Return [x, y] of the center of cell containing provided text 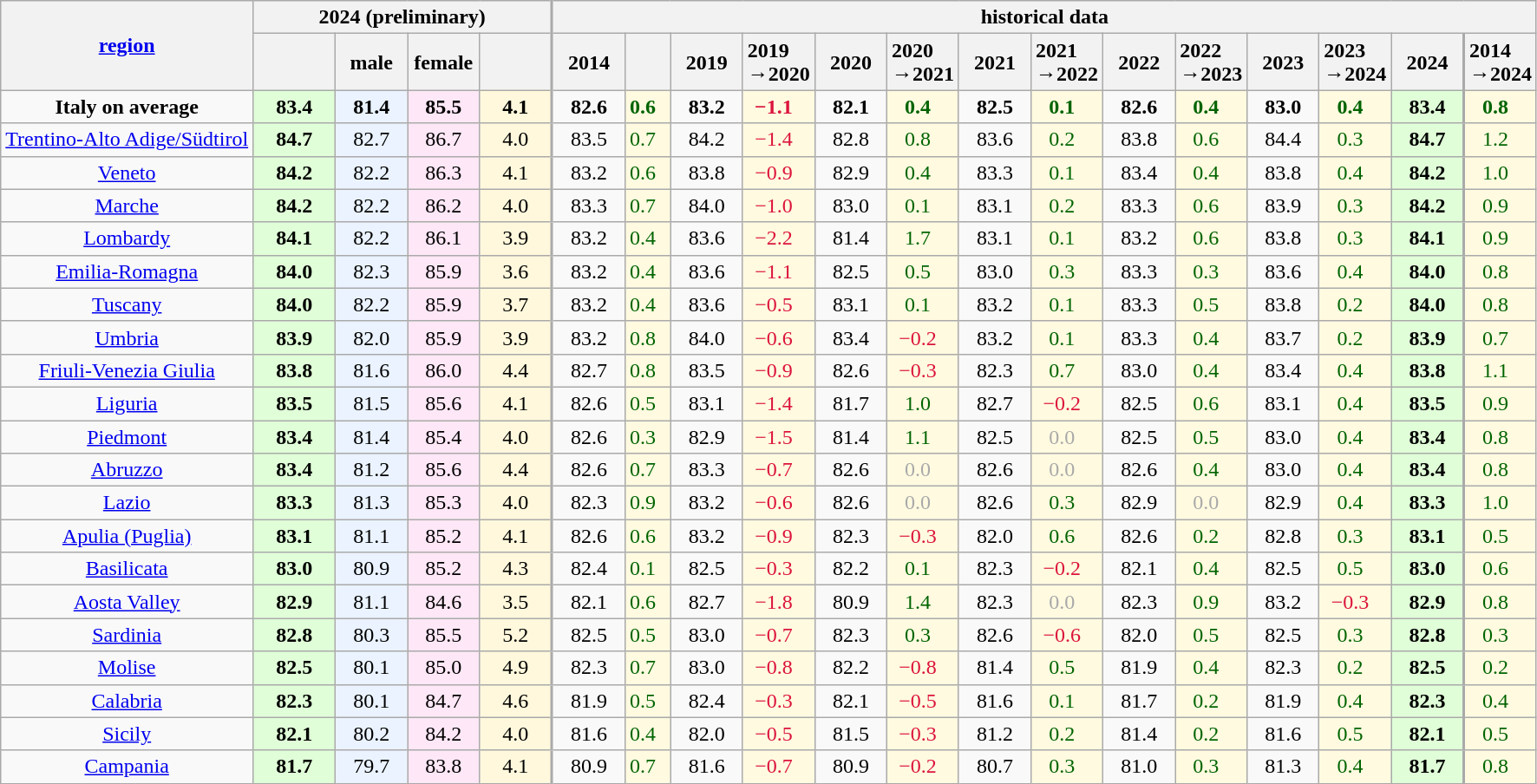
2014 [589, 62]
2023 [1284, 62]
2023→2024 [1355, 62]
Basilicata [127, 569]
86.3 [444, 173]
79.7 [371, 767]
Sardinia [127, 635]
2022→2023 [1211, 62]
Friuli-Venezia Giulia [127, 370]
Marche [127, 206]
Abruzzo [127, 470]
Italy on average [127, 107]
85.3 [444, 503]
Umbria [127, 337]
−1.0 [779, 206]
historical data [1044, 17]
male [371, 62]
86.1 [444, 238]
Emilia-Romagna [127, 271]
86.7 [444, 140]
region [127, 45]
2021→2022 [1067, 62]
Tuscany [127, 304]
Aosta Valley [127, 602]
1.2 [1501, 140]
Apulia (Puglia) [127, 536]
Lombardy [127, 238]
2020 [850, 62]
2021 [994, 62]
83.7 [1284, 337]
Lazio [127, 503]
81.0 [1140, 767]
1.7 [923, 238]
−1.5 [779, 436]
80.7 [994, 767]
2019 [706, 62]
85.4 [444, 436]
86.0 [444, 370]
−2.2 [779, 238]
Liguria [127, 403]
3.7 [516, 304]
4.6 [516, 701]
Sicily [127, 734]
80.2 [371, 734]
3.6 [516, 271]
84.6 [444, 602]
2020→2021 [923, 62]
Veneto [127, 173]
80.3 [371, 635]
3.5 [516, 602]
2024 (preliminary) [402, 17]
Trentino-Alto Adige/Südtirol [127, 140]
Campania [127, 767]
1.4 [923, 602]
4.3 [516, 569]
2022 [1140, 62]
4.9 [516, 668]
female [444, 62]
2024 [1428, 62]
86.2 [444, 206]
Piedmont [127, 436]
2019→2020 [779, 62]
85.0 [444, 668]
2014→2024 [1501, 62]
84.4 [1284, 140]
Calabria [127, 701]
5.2 [516, 635]
−1.8 [779, 602]
Molise [127, 668]
